Locate the cell with the specified text and output its [X, Y] center coordinate. 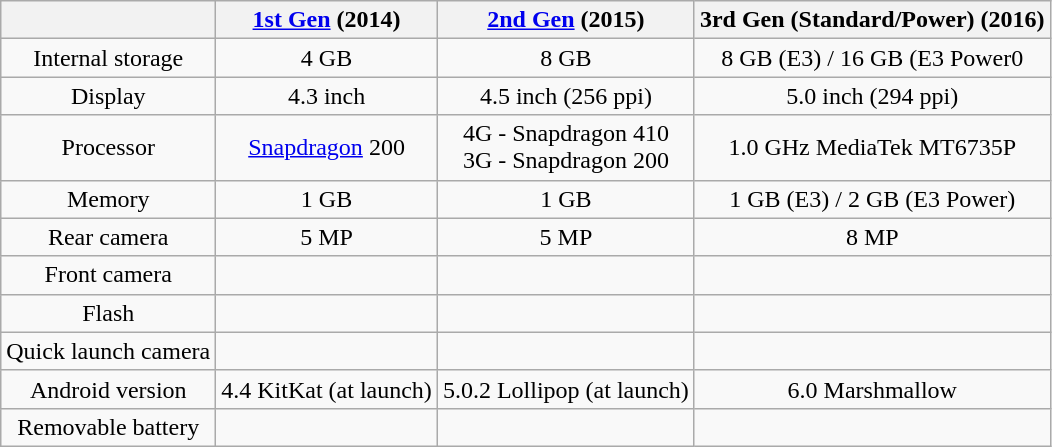
1.0 GHz MediaTek MT6735P [872, 148]
1 GB (E3) / 2 GB (E3 Power) [872, 199]
Removable battery [108, 427]
8 GB [566, 58]
Android version [108, 389]
Snapdragon 200 [327, 148]
5.0.2 Lollipop (at launch) [566, 389]
4 GB [327, 58]
4G - Snapdragon 4103G - Snapdragon 200 [566, 148]
Front camera [108, 275]
Display [108, 96]
Memory [108, 199]
5.0 inch (294 ppi) [872, 96]
Internal storage [108, 58]
3rd Gen (Standard/Power) (2016) [872, 20]
Rear camera [108, 237]
4.4 KitKat (at launch) [327, 389]
Flash [108, 313]
Processor [108, 148]
4.5 inch (256 ppi) [566, 96]
8 GB (E3) / 16 GB (E3 Power0 [872, 58]
Quick launch camera [108, 351]
2nd Gen (2015) [566, 20]
6.0 Marshmallow [872, 389]
8 MP [872, 237]
1st Gen (2014) [327, 20]
4.3 inch [327, 96]
